From the cell containing the given text, extract its center point as (x, y) coordinate. 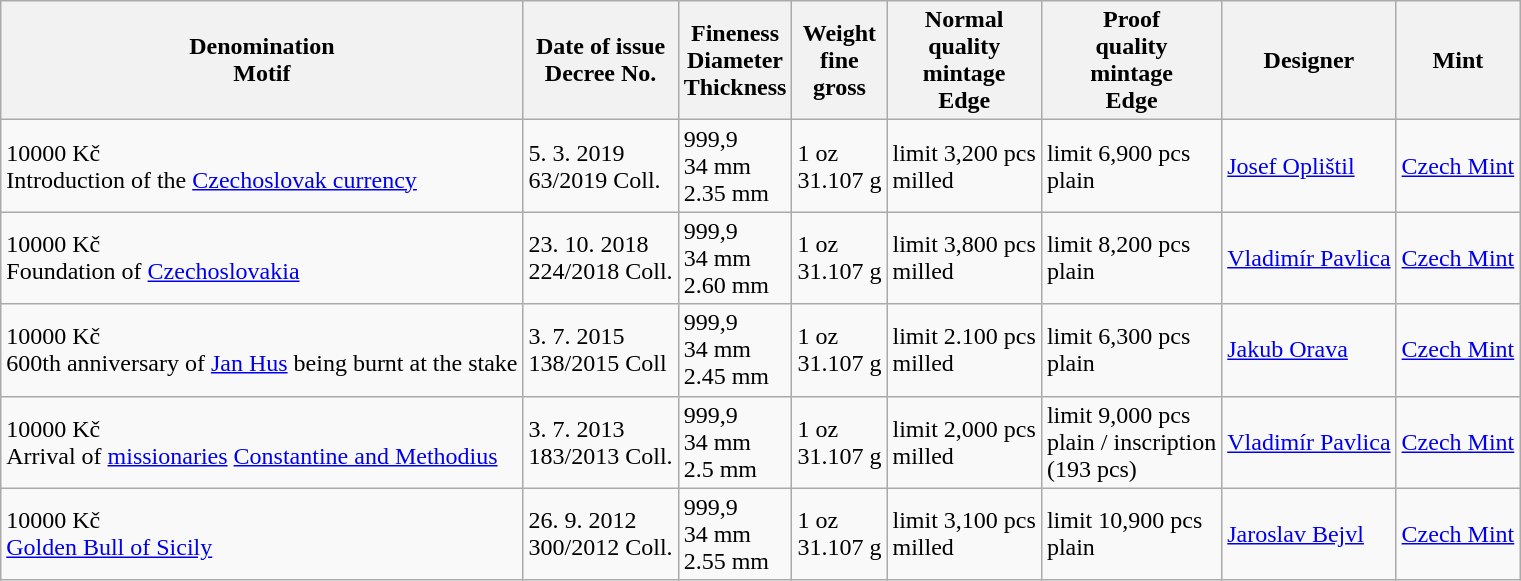
10000 KčIntroduction of the Czechoslovak currency (262, 166)
23. 10. 2018224/2018 Coll. (600, 258)
3. 7. 2013183/2013 Coll. (600, 442)
Weightfinegross (840, 60)
limit 3,100 pcsmilled (964, 534)
999,934 mm2.35 mm (735, 166)
limit 6,300 pcsplain (1131, 350)
999,934 mm2.60 mm (735, 258)
999,934 mm2.55 mm (735, 534)
limit 2,000 pcsmilled (964, 442)
999,934 mm2.45 mm (735, 350)
limit 6,900 pcsplain (1131, 166)
DenominationMotif (262, 60)
FinenessDiameterThickness (735, 60)
Jakub Orava (1309, 350)
3. 7. 2015138/2015 Coll (600, 350)
10000 KčGolden Bull of Sicily (262, 534)
Jaroslav Bejvl (1309, 534)
limit 9,000 pcsplain / inscription(193 pcs) (1131, 442)
Mint (1458, 60)
NormalqualitymintageEdge (964, 60)
limit 10,900 pcsplain (1131, 534)
5. 3. 201963/2019 Coll. (600, 166)
10000 Kč600th anniversary of Jan Hus being burnt at the stake (262, 350)
10000 KčArrival of missionaries Constantine and Methodius (262, 442)
limit 3,200 pcsmilled (964, 166)
ProofqualitymintageEdge (1131, 60)
Designer (1309, 60)
limit 3,800 pcsmilled (964, 258)
Date of issueDecree No. (600, 60)
limit 2.100 pcsmilled (964, 350)
999,934 mm2.5 mm (735, 442)
limit 8,200 pcsplain (1131, 258)
Josef Oplištil (1309, 166)
10000 KčFoundation of Czechoslovakia (262, 258)
26. 9. 2012300/2012 Coll. (600, 534)
